Identify which cell holds the provided text, then report its [X, Y] central coordinate. 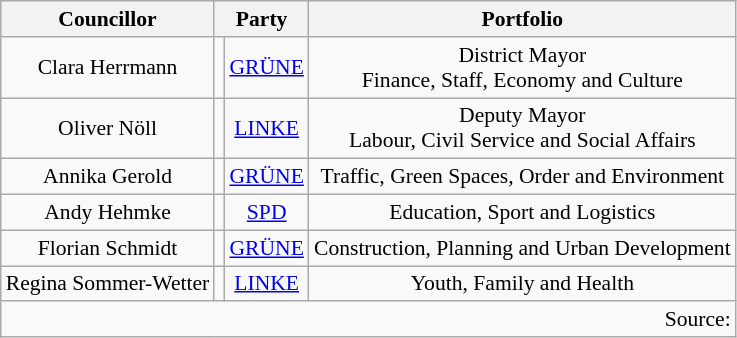
Clara Herrmann [108, 68]
Oliver Nöll [108, 128]
Andy Hehmke [108, 213]
District MayorFinance, Staff, Economy and Culture [522, 68]
Deputy MayorLabour, Civil Service and Social Affairs [522, 128]
Source: [368, 320]
Youth, Family and Health [522, 284]
Councillor [108, 19]
Construction, Planning and Urban Development [522, 248]
Portfolio [522, 19]
Florian Schmidt [108, 248]
Annika Gerold [108, 177]
Traffic, Green Spaces, Order and Environment [522, 177]
Regina Sommer-Wetter [108, 284]
Party [262, 19]
SPD [266, 213]
Education, Sport and Logistics [522, 213]
